From the cell containing the given text, extract its center point as (X, Y) coordinate. 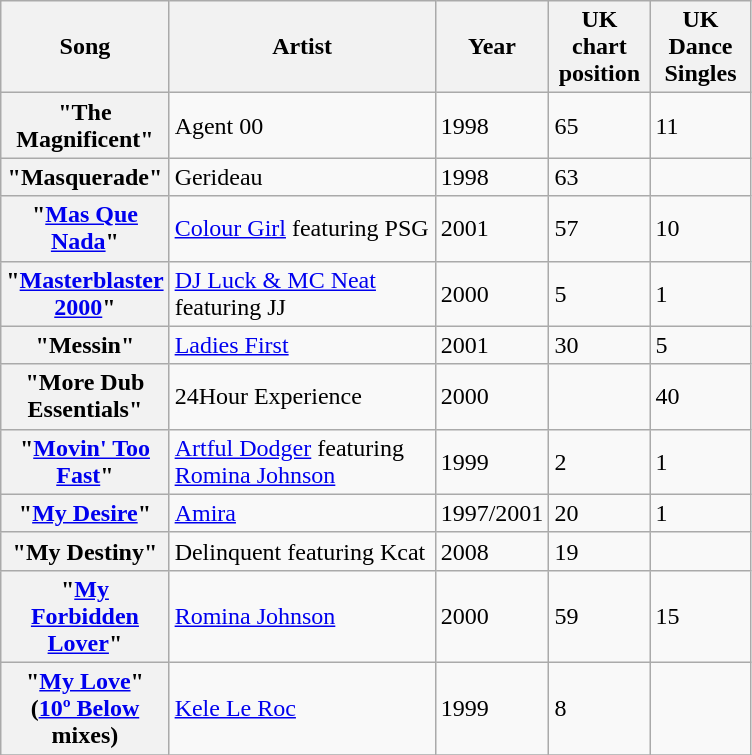
Artful Dodger featuring Romina Johnson (302, 462)
1997/2001 (492, 513)
Gerideau (302, 177)
40 (700, 396)
"Mas Que Nada" (85, 228)
59 (600, 616)
15 (700, 616)
Colour Girl featuring PSG (302, 228)
Artist (302, 47)
30 (600, 345)
"My Love" (10º Below mixes) (85, 708)
19 (600, 551)
20 (600, 513)
UK Dance Singles (700, 47)
2 (600, 462)
"My Destiny" (85, 551)
10 (700, 228)
11 (700, 126)
"My Desire" (85, 513)
"Movin' Too Fast" (85, 462)
57 (600, 228)
Amira (302, 513)
"My Forbidden Lover" (85, 616)
Kele Le Roc (302, 708)
Agent 00 (302, 126)
"The Magnificent" (85, 126)
Song (85, 47)
2008 (492, 551)
8 (600, 708)
Year (492, 47)
Romina Johnson (302, 616)
Ladies First (302, 345)
Delinquent featuring Kcat (302, 551)
UK chart position (600, 47)
"Masterblaster 2000" (85, 294)
63 (600, 177)
DJ Luck & MC Neat featuring JJ (302, 294)
"Messin" (85, 345)
24Hour Experience (302, 396)
65 (600, 126)
"Masquerade" (85, 177)
"More Dub Essentials" (85, 396)
